For the text-containing cell, return its midpoint in (x, y) coordinate format. 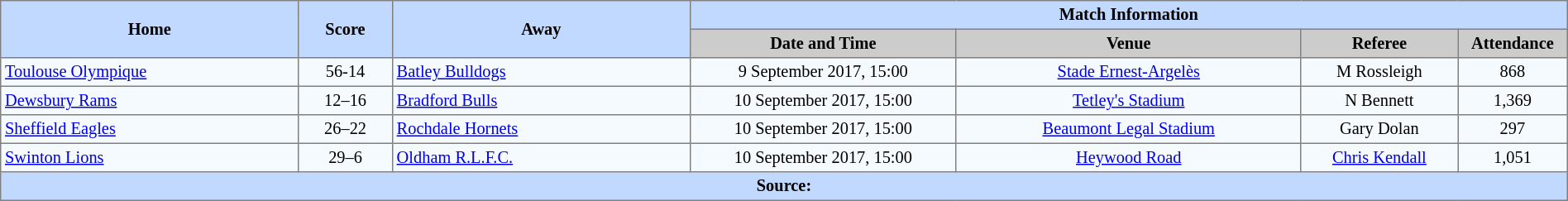
29–6 (346, 157)
Swinton Lions (150, 157)
Stade Ernest-Argelès (1128, 72)
Bradford Bulls (541, 100)
Date and Time (823, 43)
Heywood Road (1128, 157)
Batley Bulldogs (541, 72)
1,369 (1513, 100)
Toulouse Olympique (150, 72)
Score (346, 30)
Dewsbury Rams (150, 100)
Venue (1128, 43)
26–22 (346, 129)
Gary Dolan (1379, 129)
Attendance (1513, 43)
9 September 2017, 15:00 (823, 72)
Chris Kendall (1379, 157)
Away (541, 30)
Home (150, 30)
Oldham R.L.F.C. (541, 157)
56-14 (346, 72)
1,051 (1513, 157)
868 (1513, 72)
Source: (784, 186)
Beaumont Legal Stadium (1128, 129)
Rochdale Hornets (541, 129)
Referee (1379, 43)
12–16 (346, 100)
M Rossleigh (1379, 72)
Sheffield Eagles (150, 129)
297 (1513, 129)
Tetley's Stadium (1128, 100)
Match Information (1128, 15)
N Bennett (1379, 100)
